Return the [X, Y] coordinate for the center point of the cell that contains the specified text.  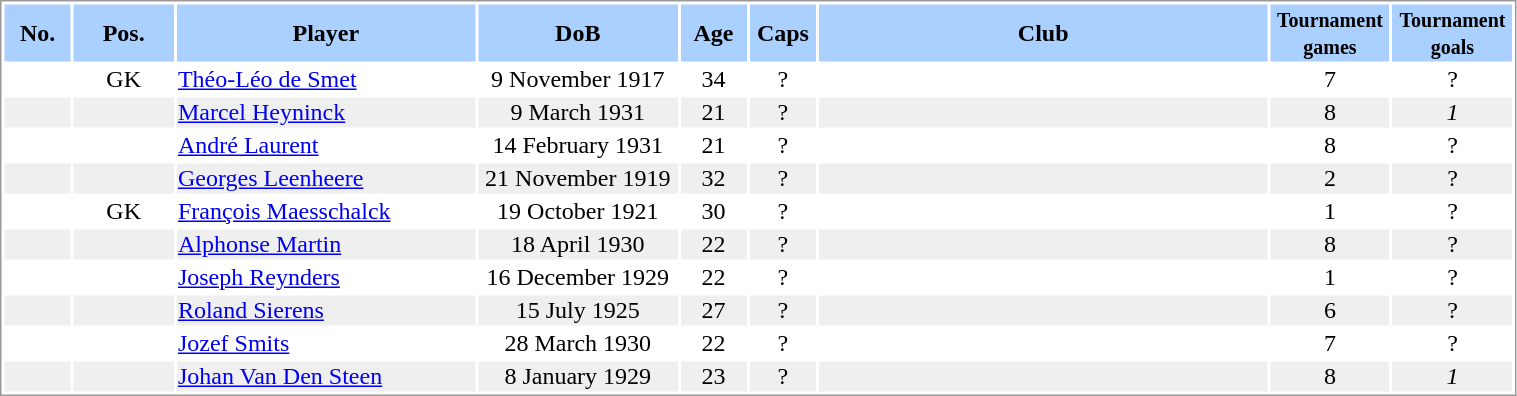
8 January 1929 [578, 377]
Player [326, 32]
28 March 1930 [578, 343]
François Maesschalck [326, 211]
Age [713, 32]
18 April 1930 [578, 245]
Roland Sierens [326, 311]
32 [713, 179]
23 [713, 377]
14 February 1931 [578, 145]
Joseph Reynders [326, 277]
Tournamentgames [1330, 32]
9 March 1931 [578, 113]
Pos. [124, 32]
Club [1043, 32]
15 July 1925 [578, 311]
Johan Van Den Steen [326, 377]
16 December 1929 [578, 277]
Caps [783, 32]
2 [1330, 179]
Théo-Léo de Smet [326, 79]
Tournamentgoals [1453, 32]
30 [713, 211]
Marcel Heyninck [326, 113]
André Laurent [326, 145]
34 [713, 79]
19 October 1921 [578, 211]
Alphonse Martin [326, 245]
27 [713, 311]
6 [1330, 311]
Georges Leenheere [326, 179]
Jozef Smits [326, 343]
9 November 1917 [578, 79]
21 November 1919 [578, 179]
No. [37, 32]
DoB [578, 32]
